Return the [X, Y] coordinate for the center point of the cell that contains the specified text.  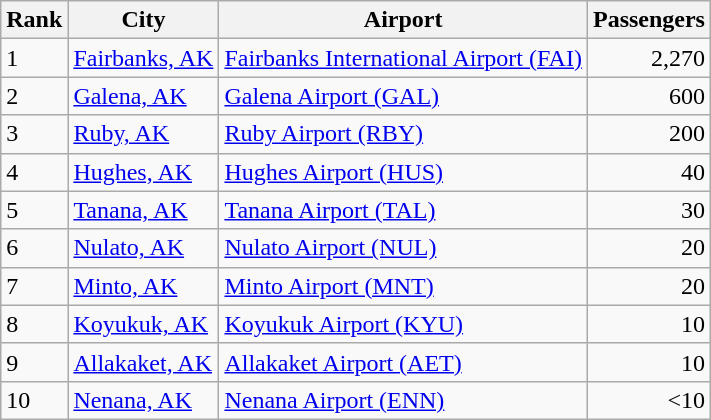
1 [34, 58]
7 [34, 286]
2 [34, 96]
Nenana, AK [144, 400]
Ruby Airport (RBY) [404, 134]
Allakaket, AK [144, 362]
Hughes Airport (HUS) [404, 172]
Minto, AK [144, 286]
Rank [34, 20]
4 [34, 172]
600 [648, 96]
Fairbanks International Airport (FAI) [404, 58]
2,270 [648, 58]
Allakaket Airport (AET) [404, 362]
Nulato Airport (NUL) [404, 248]
40 [648, 172]
Tanana, AK [144, 210]
Koyukuk Airport (KYU) [404, 324]
3 [34, 134]
5 [34, 210]
6 [34, 248]
Nenana Airport (ENN) [404, 400]
30 [648, 210]
<10 [648, 400]
Nulato, AK [144, 248]
Galena, AK [144, 96]
Airport [404, 20]
8 [34, 324]
9 [34, 362]
Fairbanks, AK [144, 58]
Tanana Airport (TAL) [404, 210]
Hughes, AK [144, 172]
Ruby, AK [144, 134]
Passengers [648, 20]
Koyukuk, AK [144, 324]
Galena Airport (GAL) [404, 96]
City [144, 20]
Minto Airport (MNT) [404, 286]
200 [648, 134]
